Identify which cell holds the provided text, then report its [X, Y] central coordinate. 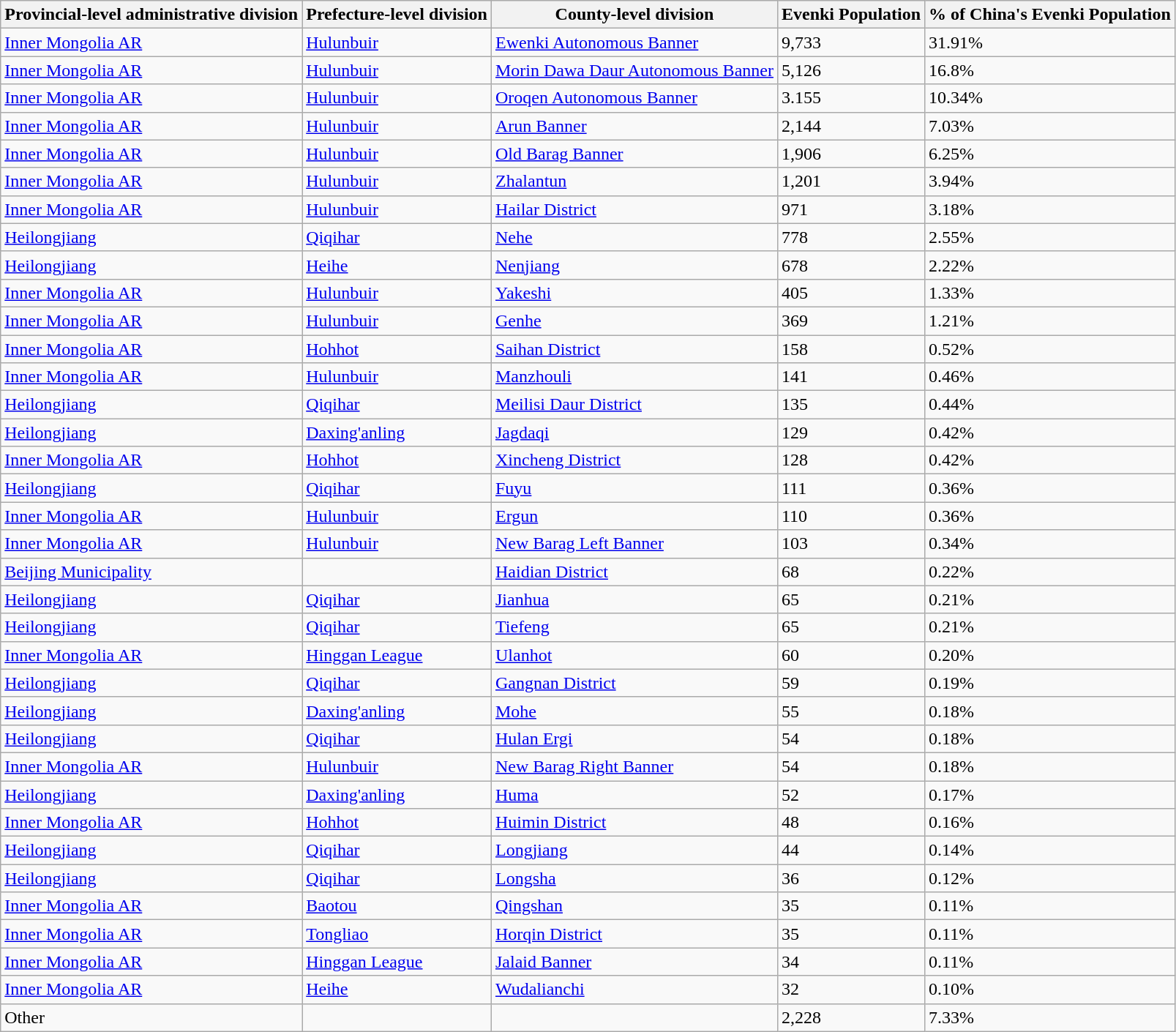
3.94% [1050, 182]
10.34% [1050, 98]
Ewenki Autonomous Banner [634, 42]
Horqin District [634, 934]
Jianhua [634, 599]
128 [850, 460]
1.33% [1050, 293]
16.8% [1050, 70]
County-level division [634, 15]
5,126 [850, 70]
Manzhouli [634, 377]
Qingshan [634, 906]
Arun Banner [634, 126]
Meilisi Daur District [634, 405]
3.155 [850, 98]
Gangnan District [634, 683]
0.44% [1050, 405]
Evenki Population [850, 15]
Other [151, 1017]
9,733 [850, 42]
Haidian District [634, 572]
Saihan District [634, 349]
Xincheng District [634, 460]
0.19% [1050, 683]
Huma [634, 794]
Provincial-level administrative division [151, 15]
Hulan Ergi [634, 739]
0.10% [1050, 990]
135 [850, 405]
778 [850, 237]
59 [850, 683]
Jagdaqi [634, 433]
7.03% [1050, 126]
0.20% [1050, 655]
52 [850, 794]
3.18% [1050, 209]
405 [850, 293]
Nenjiang [634, 265]
31.91% [1050, 42]
Genhe [634, 321]
0.17% [1050, 794]
68 [850, 572]
% of China's Evenki Population [1050, 15]
2.55% [1050, 237]
2.22% [1050, 265]
Fuyu [634, 488]
0.46% [1050, 377]
Beijing Municipality [151, 572]
Tiefeng [634, 627]
Prefecture-level division [397, 15]
2,144 [850, 126]
158 [850, 349]
34 [850, 962]
2,228 [850, 1017]
Morin Dawa Daur Autonomous Banner [634, 70]
Baotou [397, 906]
Jalaid Banner [634, 962]
55 [850, 711]
Ulanhot [634, 655]
129 [850, 433]
Wudalianchi [634, 990]
7.33% [1050, 1017]
Mohe [634, 711]
48 [850, 823]
0.12% [1050, 878]
Old Barag Banner [634, 154]
Longsha [634, 878]
141 [850, 377]
369 [850, 321]
Longjiang [634, 850]
Zhalantun [634, 182]
0.14% [1050, 850]
971 [850, 209]
0.52% [1050, 349]
678 [850, 265]
Oroqen Autonomous Banner [634, 98]
Huimin District [634, 823]
60 [850, 655]
0.34% [1050, 544]
110 [850, 516]
6.25% [1050, 154]
Nehe [634, 237]
1,906 [850, 154]
44 [850, 850]
New Barag Right Banner [634, 766]
0.16% [1050, 823]
Hailar District [634, 209]
0.22% [1050, 572]
36 [850, 878]
Tongliao [397, 934]
111 [850, 488]
1,201 [850, 182]
32 [850, 990]
New Barag Left Banner [634, 544]
103 [850, 544]
1.21% [1050, 321]
Ergun [634, 516]
Yakeshi [634, 293]
